Identify which cell holds the provided text, then report its (x, y) central coordinate. 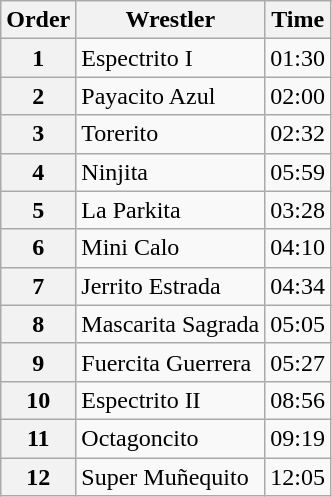
Super Muñequito (170, 477)
11 (38, 438)
1 (38, 58)
05:27 (298, 362)
Wrestler (170, 20)
7 (38, 286)
8 (38, 324)
04:34 (298, 286)
Ninjita (170, 172)
Mini Calo (170, 248)
Time (298, 20)
05:05 (298, 324)
Octagoncito (170, 438)
9 (38, 362)
12:05 (298, 477)
08:56 (298, 400)
01:30 (298, 58)
Mascarita Sagrada (170, 324)
Torerito (170, 134)
4 (38, 172)
Order (38, 20)
02:32 (298, 134)
2 (38, 96)
09:19 (298, 438)
Jerrito Estrada (170, 286)
03:28 (298, 210)
Espectrito II (170, 400)
Espectrito I (170, 58)
3 (38, 134)
Payacito Azul (170, 96)
5 (38, 210)
La Parkita (170, 210)
02:00 (298, 96)
Fuercita Guerrera (170, 362)
12 (38, 477)
05:59 (298, 172)
10 (38, 400)
6 (38, 248)
04:10 (298, 248)
